Locate the cell with the specified text and output its (X, Y) center coordinate. 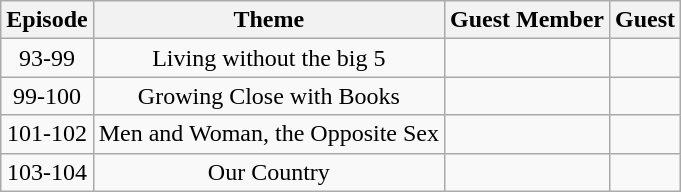
103-104 (47, 172)
Our Country (268, 172)
Episode (47, 20)
Living without the big 5 (268, 58)
Men and Woman, the Opposite Sex (268, 134)
99-100 (47, 96)
Theme (268, 20)
93-99 (47, 58)
Guest Member (526, 20)
Guest (646, 20)
101-102 (47, 134)
Growing Close with Books (268, 96)
